Return the (X, Y) coordinate for the center point of the cell that contains the specified text.  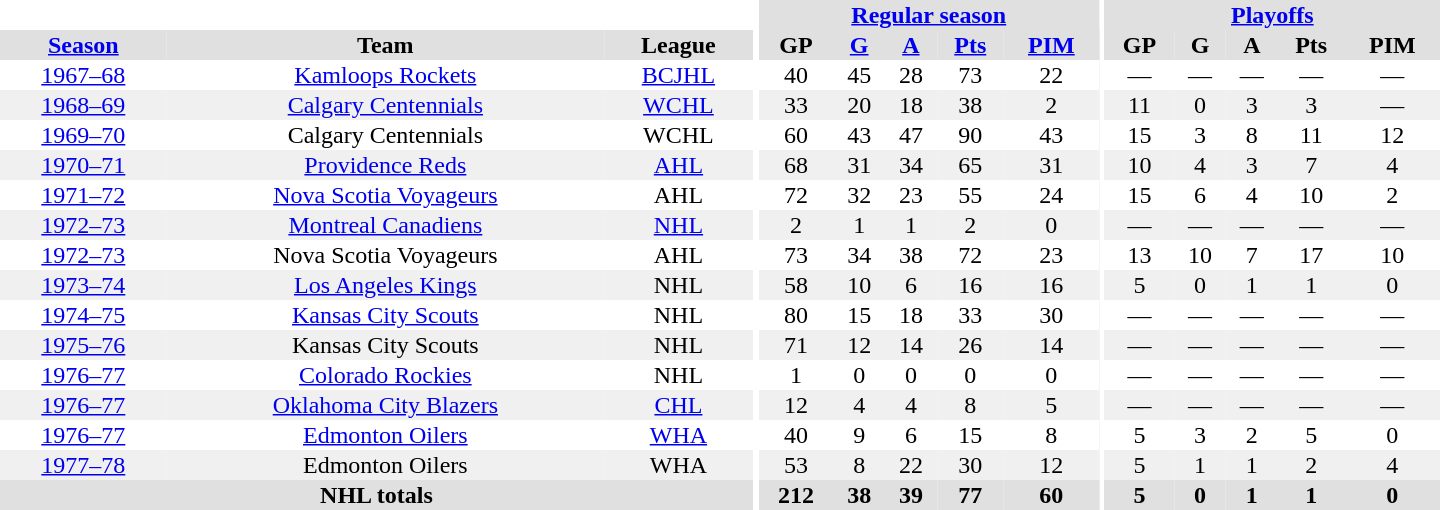
NHL totals (376, 495)
1967–68 (84, 75)
32 (859, 195)
Kamloops Rockets (386, 75)
20 (859, 105)
77 (970, 495)
90 (970, 135)
Colorado Rockies (386, 375)
Montreal Canadiens (386, 225)
1971–72 (84, 195)
26 (970, 345)
55 (970, 195)
65 (970, 165)
Team (386, 45)
24 (1052, 195)
13 (1140, 255)
League (678, 45)
68 (796, 165)
58 (796, 285)
Los Angeles Kings (386, 285)
1970–71 (84, 165)
28 (911, 75)
1973–74 (84, 285)
BCJHL (678, 75)
Season (84, 45)
212 (796, 495)
9 (859, 435)
71 (796, 345)
39 (911, 495)
Oklahoma City Blazers (386, 405)
1968–69 (84, 105)
53 (796, 465)
1969–70 (84, 135)
Providence Reds (386, 165)
47 (911, 135)
Playoffs (1272, 15)
80 (796, 315)
1974–75 (84, 315)
Regular season (929, 15)
45 (859, 75)
17 (1312, 255)
1977–78 (84, 465)
1975–76 (84, 345)
CHL (678, 405)
